Output the [X, Y] coordinate of the center of the cell containing the given text.  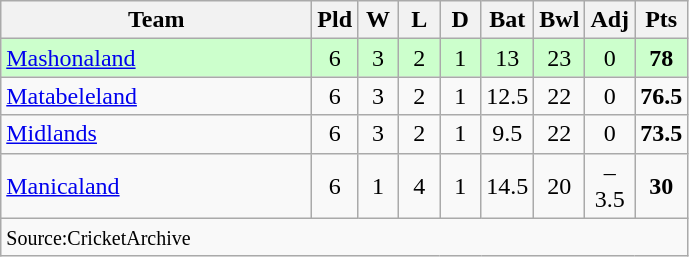
Adj [610, 20]
Manicaland [156, 186]
12.5 [508, 96]
W [378, 20]
Team [156, 20]
4 [420, 186]
73.5 [662, 134]
Mashonaland [156, 58]
Bwl [560, 20]
14.5 [508, 186]
30 [662, 186]
78 [662, 58]
Midlands [156, 134]
Pts [662, 20]
13 [508, 58]
23 [560, 58]
Matabeleland [156, 96]
20 [560, 186]
9.5 [508, 134]
–3.5 [610, 186]
Source:CricketArchive [344, 237]
Pld [335, 20]
Bat [508, 20]
L [420, 20]
D [460, 20]
76.5 [662, 96]
